Provide the (x, y) coordinate of the cell's center where the given text is located.  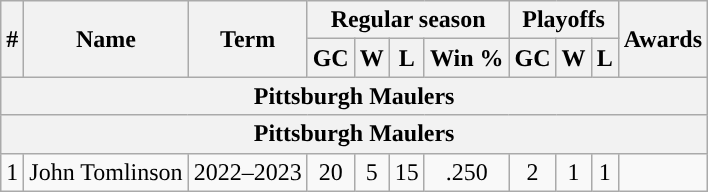
Win % (466, 58)
5 (372, 172)
2022–2023 (248, 172)
Term (248, 39)
# (12, 39)
Regular season (408, 20)
John Tomlinson (106, 172)
2 (532, 172)
Awards (662, 39)
15 (406, 172)
20 (330, 172)
Name (106, 39)
.250 (466, 172)
Playoffs (564, 20)
